Find where the given text appears and provide that cell's center as [X, Y] coordinate. 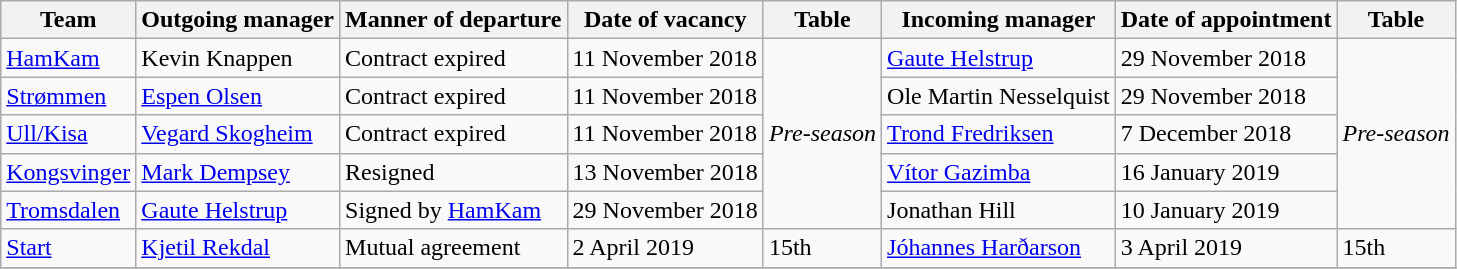
Ull/Kisa [68, 134]
Outgoing manager [238, 20]
Espen Olsen [238, 96]
Tromsdalen [68, 210]
Strømmen [68, 96]
16 January 2019 [1226, 172]
Incoming manager [999, 20]
Team [68, 20]
2 April 2019 [665, 248]
Vegard Skogheim [238, 134]
10 January 2019 [1226, 210]
Kevin Knappen [238, 58]
Date of vacancy [665, 20]
Ole Martin Nesselquist [999, 96]
3 April 2019 [1226, 248]
Kjetil Rekdal [238, 248]
Trond Fredriksen [999, 134]
Start [68, 248]
Resigned [454, 172]
7 December 2018 [1226, 134]
Mutual agreement [454, 248]
Date of appointment [1226, 20]
Vítor Gazimba [999, 172]
HamKam [68, 58]
Jonathan Hill [999, 210]
Manner of departure [454, 20]
Signed by HamKam [454, 210]
Mark Dempsey [238, 172]
Kongsvinger [68, 172]
13 November 2018 [665, 172]
Jóhannes Harðarson [999, 248]
